Scan for the cell matching the given text and deliver its (x, y) coordinate at center. 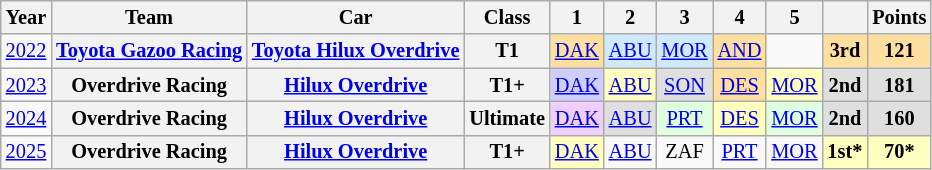
Car (356, 17)
Toyota Gazoo Racing (149, 51)
2023 (26, 85)
2024 (26, 118)
181 (899, 85)
Year (26, 17)
160 (899, 118)
AND (740, 51)
Class (507, 17)
T1 (507, 51)
2025 (26, 152)
2022 (26, 51)
1st* (846, 152)
Team (149, 17)
Points (899, 17)
3rd (846, 51)
3 (684, 17)
Ultimate (507, 118)
121 (899, 51)
SON (684, 85)
Toyota Hilux Overdrive (356, 51)
70* (899, 152)
5 (794, 17)
2 (630, 17)
ZAF (684, 152)
4 (740, 17)
1 (577, 17)
